Detect which cell encompasses the target text, then output its [x, y] center coordinate. 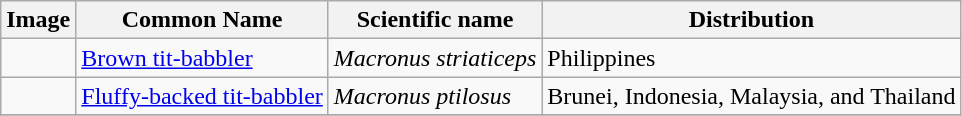
Macronus ptilosus [434, 96]
Image [38, 20]
Brown tit-babbler [202, 58]
Fluffy-backed tit-babbler [202, 96]
Common Name [202, 20]
Macronus striaticeps [434, 58]
Distribution [752, 20]
Scientific name [434, 20]
Philippines [752, 58]
Brunei, Indonesia, Malaysia, and Thailand [752, 96]
